For the text-containing cell, return its midpoint in [x, y] coordinate format. 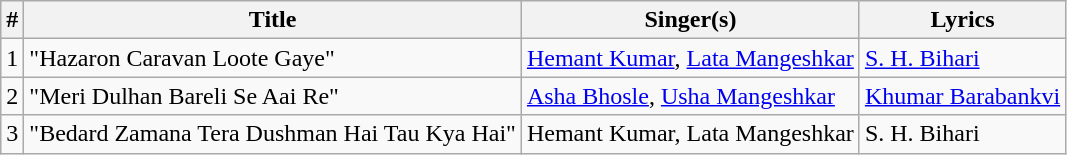
3 [12, 134]
Title [273, 20]
Lyrics [962, 20]
1 [12, 58]
2 [12, 96]
"Hazaron Caravan Loote Gaye" [273, 58]
# [12, 20]
Singer(s) [690, 20]
Asha Bhosle, Usha Mangeshkar [690, 96]
Khumar Barabankvi [962, 96]
"Bedard Zamana Tera Dushman Hai Tau Kya Hai" [273, 134]
"Meri Dulhan Bareli Se Aai Re" [273, 96]
